Provide the [X, Y] coordinate of the cell's center where the given text is located.  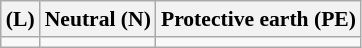
Neutral (N) [98, 19]
(L) [20, 19]
Protective earth (PE) [258, 19]
